Return the (x, y) coordinate for the center point of the cell that contains the specified text.  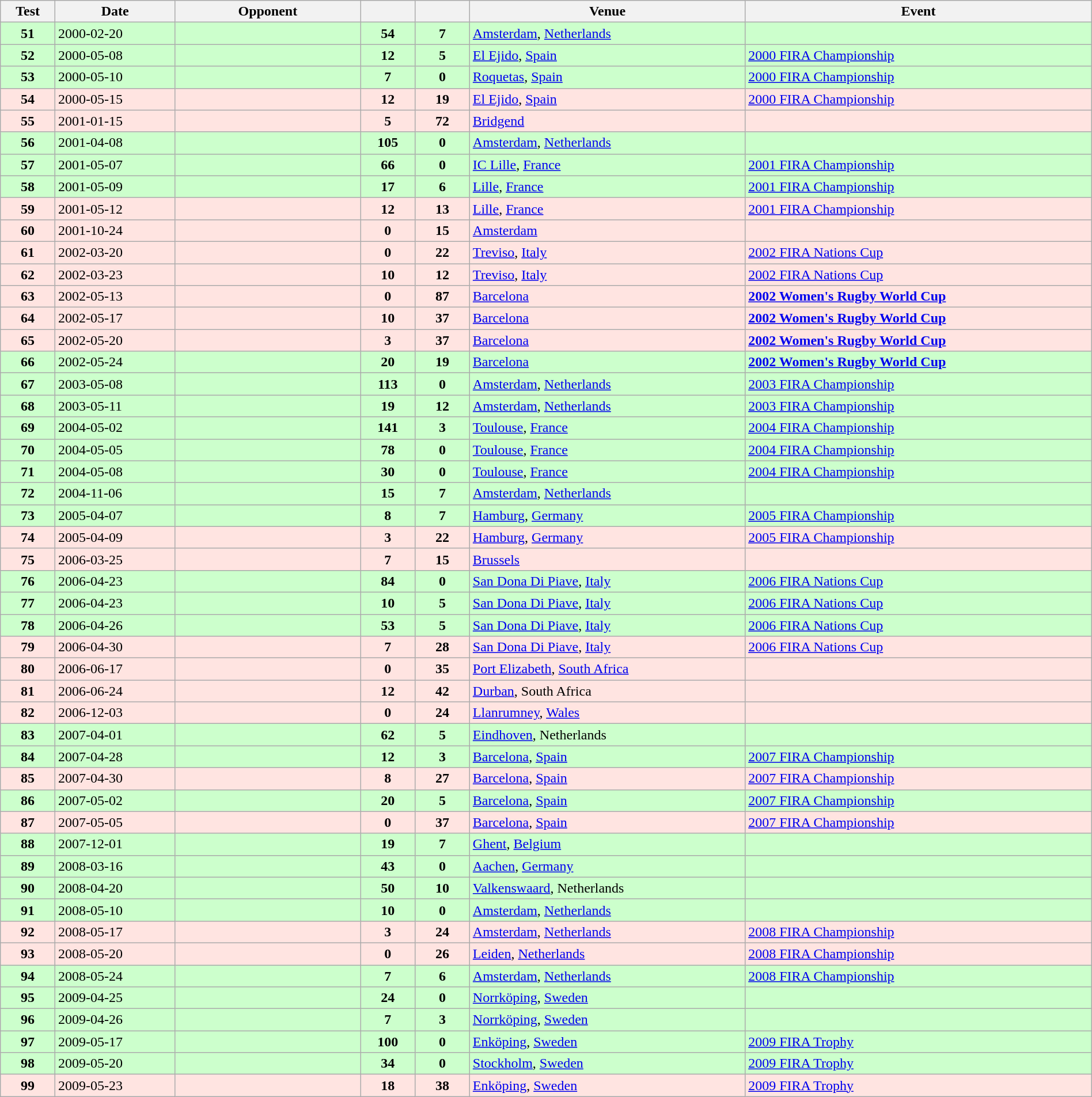
Eindhoven, Netherlands (607, 735)
100 (388, 1042)
Bridgend (607, 121)
Valkenswaard, Netherlands (607, 888)
94 (28, 976)
Stockholm, Sweden (607, 1064)
Ghent, Belgium (607, 844)
65 (28, 340)
2006-06-24 (115, 691)
97 (28, 1042)
77 (28, 603)
86 (28, 800)
79 (28, 647)
IC Lille, France (607, 165)
2004-05-05 (115, 450)
2009-04-25 (115, 998)
2009-04-26 (115, 1020)
2003-05-11 (115, 406)
27 (442, 779)
76 (28, 581)
2002-03-23 (115, 275)
18 (388, 1085)
64 (28, 318)
2000-05-08 (115, 55)
2008-05-24 (115, 976)
63 (28, 297)
93 (28, 954)
68 (28, 406)
2000-05-10 (115, 77)
85 (28, 779)
35 (442, 669)
82 (28, 713)
2005-04-09 (115, 537)
26 (442, 954)
2006-04-26 (115, 625)
Amsterdam (607, 230)
Aachen, Germany (607, 866)
2006-12-03 (115, 713)
Date (115, 12)
34 (388, 1064)
Llanrumney, Wales (607, 713)
55 (28, 121)
81 (28, 691)
98 (28, 1064)
2009-05-23 (115, 1085)
Brussels (607, 559)
2001-05-12 (115, 208)
Port Elizabeth, South Africa (607, 669)
2006-03-25 (115, 559)
2001-05-07 (115, 165)
95 (28, 998)
141 (388, 428)
2009-05-20 (115, 1064)
58 (28, 187)
71 (28, 472)
2004-11-06 (115, 494)
2009-05-17 (115, 1042)
2008-05-17 (115, 932)
2008-05-10 (115, 910)
2001-10-24 (115, 230)
75 (28, 559)
88 (28, 844)
Venue (607, 12)
70 (28, 450)
2000-05-15 (115, 99)
2007-04-28 (115, 757)
73 (28, 515)
2001-04-08 (115, 143)
89 (28, 866)
2000-02-20 (115, 33)
2001-01-15 (115, 121)
90 (28, 888)
Test (28, 12)
2007-04-30 (115, 779)
56 (28, 143)
59 (28, 208)
83 (28, 735)
2006-06-17 (115, 669)
17 (388, 187)
2007-05-05 (115, 822)
Event (919, 12)
2002-05-24 (115, 362)
2007-12-01 (115, 844)
42 (442, 691)
Roquetas, Spain (607, 77)
2002-05-20 (115, 340)
Opponent (268, 12)
Leiden, Netherlands (607, 954)
2004-05-02 (115, 428)
52 (28, 55)
69 (28, 428)
2005-04-07 (115, 515)
30 (388, 472)
2008-05-20 (115, 954)
99 (28, 1085)
13 (442, 208)
28 (442, 647)
96 (28, 1020)
2002-05-13 (115, 297)
80 (28, 669)
74 (28, 537)
105 (388, 143)
2002-05-17 (115, 318)
92 (28, 932)
43 (388, 866)
61 (28, 252)
60 (28, 230)
2001-05-09 (115, 187)
2006-04-30 (115, 647)
91 (28, 910)
Durban, South Africa (607, 691)
2007-05-02 (115, 800)
67 (28, 384)
51 (28, 33)
2004-05-08 (115, 472)
2007-04-01 (115, 735)
2008-03-16 (115, 866)
2003-05-08 (115, 384)
2008-04-20 (115, 888)
38 (442, 1085)
50 (388, 888)
113 (388, 384)
2002-03-20 (115, 252)
57 (28, 165)
